Search for the cell housing the specified text and yield its (x, y) center coordinate. 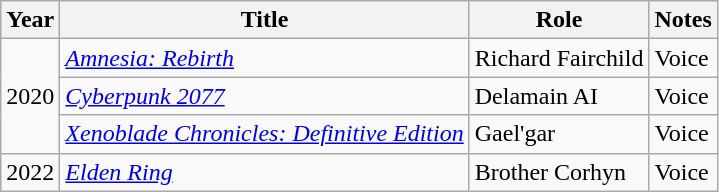
Brother Corhyn (559, 172)
Title (264, 20)
Amnesia: Rebirth (264, 58)
Year (30, 20)
Gael'gar (559, 134)
Delamain AI (559, 96)
Role (559, 20)
Richard Fairchild (559, 58)
Xenoblade Chronicles: Definitive Edition (264, 134)
Elden Ring (264, 172)
2022 (30, 172)
2020 (30, 96)
Notes (683, 20)
Cyberpunk 2077 (264, 96)
